Detect which cell encompasses the target text, then output its [x, y] center coordinate. 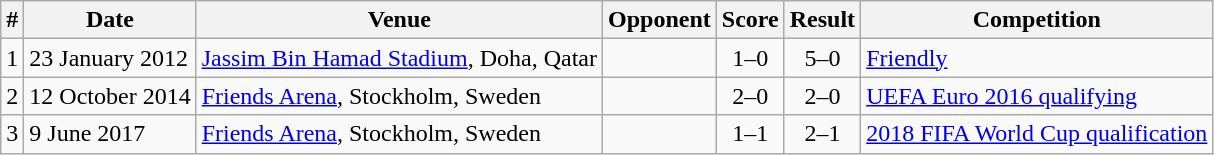
Friendly [1037, 58]
Result [822, 20]
Date [110, 20]
Competition [1037, 20]
Opponent [660, 20]
2018 FIFA World Cup qualification [1037, 134]
Jassim Bin Hamad Stadium, Doha, Qatar [399, 58]
UEFA Euro 2016 qualifying [1037, 96]
1–1 [750, 134]
1–0 [750, 58]
2 [12, 96]
12 October 2014 [110, 96]
5–0 [822, 58]
Score [750, 20]
23 January 2012 [110, 58]
Venue [399, 20]
1 [12, 58]
# [12, 20]
3 [12, 134]
9 June 2017 [110, 134]
2–1 [822, 134]
